Extract the [x, y] coordinate from the center of the cell holding the provided text.  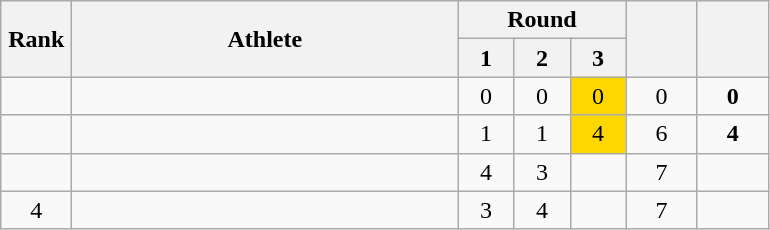
6 [662, 134]
2 [542, 58]
Round [542, 20]
Rank [36, 39]
Athlete [265, 39]
